Detect which cell encompasses the target text, then output its (X, Y) center coordinate. 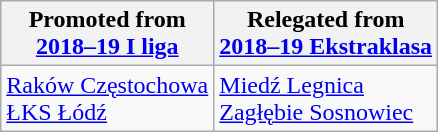
Relegated from2018–19 Ekstraklasa (326, 34)
Promoted from2018–19 I liga (108, 34)
Raków Częstochowa ŁKS Łódź (108, 98)
Miedź Legnica Zagłębie Sosnowiec (326, 98)
